Pinpoint the cell where the given text exists, returning its (X, Y) midpoint coordinate. 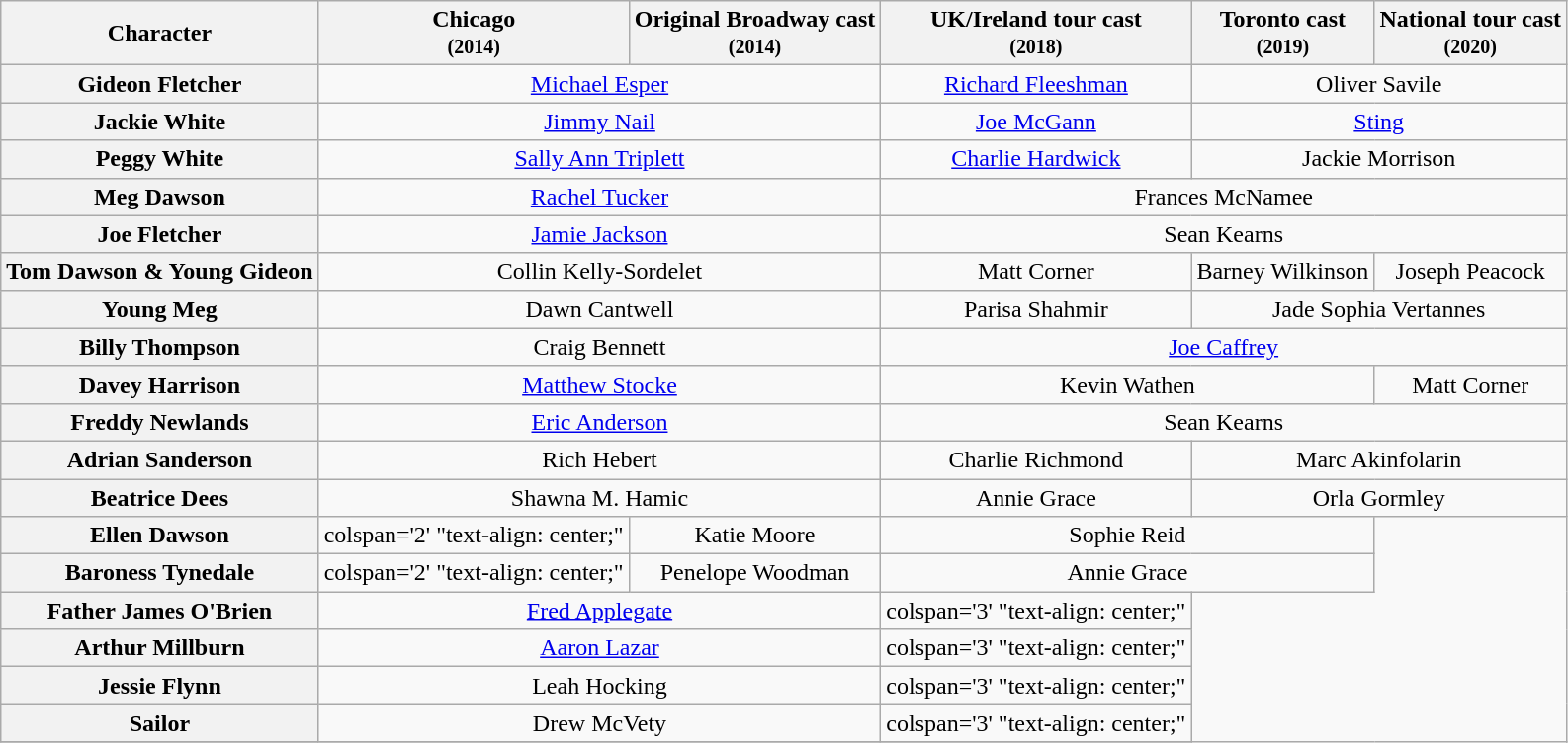
Meg Dawson (160, 197)
Joe Caffrey (1224, 347)
Penelope Woodman (755, 573)
Sally Ann Triplett (599, 159)
Tom Dawson & Young Gideon (160, 272)
Craig Bennett (599, 347)
Sailor (160, 723)
Original Broadway cast (2014) (755, 34)
Richard Fleeshman (1036, 84)
Orla Gormley (1379, 497)
UK/Ireland tour cast(2018) (1036, 34)
Frances McNamee (1224, 197)
Eric Anderson (599, 422)
Joe Fletcher (160, 234)
Michael Esper (599, 84)
Shawna M. Hamic (599, 497)
Davey Harrison (160, 384)
Sting (1379, 122)
National tour cast(2020) (1471, 34)
Aaron Lazar (599, 648)
Billy Thompson (160, 347)
Drew McVety (599, 723)
Sophie Reid (1127, 536)
Kevin Wathen (1127, 384)
Arthur Millburn (160, 648)
Peggy White (160, 159)
Young Meg (160, 309)
Fred Applegate (599, 611)
Father James O'Brien (160, 611)
Barney Wilkinson (1283, 272)
Freddy Newlands (160, 422)
Jamie Jackson (599, 234)
Joe McGann (1036, 122)
Beatrice Dees (160, 497)
Rich Hebert (599, 459)
Katie Moore (755, 536)
Character (160, 34)
Jackie White (160, 122)
Baroness Tynedale (160, 573)
Adrian Sanderson (160, 459)
Dawn Cantwell (599, 309)
Jessie Flynn (160, 686)
Jade Sophia Vertannes (1379, 309)
Charlie Hardwick (1036, 159)
Leah Hocking (599, 686)
Joseph Peacock (1471, 272)
Toronto cast(2019) (1283, 34)
Matthew Stocke (599, 384)
Chicago (2014) (474, 34)
Oliver Savile (1379, 84)
Marc Akinfolarin (1379, 459)
Gideon Fletcher (160, 84)
Charlie Richmond (1036, 459)
Collin Kelly-Sordelet (599, 272)
Rachel Tucker (599, 197)
Parisa Shahmir (1036, 309)
Jimmy Nail (599, 122)
Jackie Morrison (1379, 159)
Ellen Dawson (160, 536)
